Locate the cell with the specified text and output its [X, Y] center coordinate. 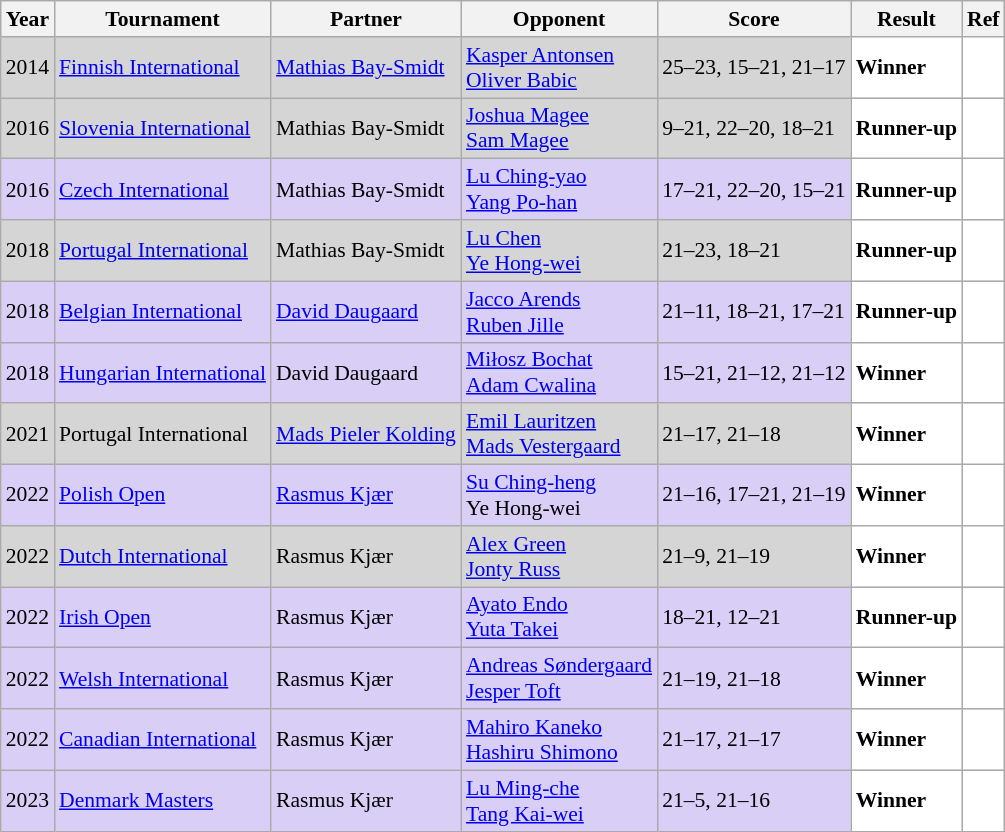
17–21, 22–20, 15–21 [754, 190]
18–21, 12–21 [754, 618]
Welsh International [162, 678]
Ref [983, 19]
21–5, 21–16 [754, 800]
25–23, 15–21, 21–17 [754, 68]
21–23, 18–21 [754, 250]
Dutch International [162, 556]
2014 [28, 68]
21–19, 21–18 [754, 678]
21–16, 17–21, 21–19 [754, 496]
Su Ching-heng Ye Hong-wei [559, 496]
15–21, 21–12, 21–12 [754, 372]
Year [28, 19]
Polish Open [162, 496]
Miłosz Bochat Adam Cwalina [559, 372]
Lu Ching-yao Yang Po-han [559, 190]
Ayato Endo Yuta Takei [559, 618]
Mahiro Kaneko Hashiru Shimono [559, 740]
Andreas Søndergaard Jesper Toft [559, 678]
Jacco Arends Ruben Jille [559, 312]
21–17, 21–18 [754, 434]
Czech International [162, 190]
Hungarian International [162, 372]
Irish Open [162, 618]
Partner [366, 19]
21–17, 21–17 [754, 740]
Emil Lauritzen Mads Vestergaard [559, 434]
2023 [28, 800]
Lu Ming-che Tang Kai-wei [559, 800]
21–11, 18–21, 17–21 [754, 312]
2021 [28, 434]
Lu Chen Ye Hong-wei [559, 250]
Score [754, 19]
Canadian International [162, 740]
Joshua Magee Sam Magee [559, 128]
Alex Green Jonty Russ [559, 556]
Slovenia International [162, 128]
Kasper Antonsen Oliver Babic [559, 68]
Mads Pieler Kolding [366, 434]
Finnish International [162, 68]
Result [906, 19]
Belgian International [162, 312]
9–21, 22–20, 18–21 [754, 128]
Tournament [162, 19]
21–9, 21–19 [754, 556]
Denmark Masters [162, 800]
Opponent [559, 19]
